Provide the [X, Y] coordinate of the cell's center where the given text is located.  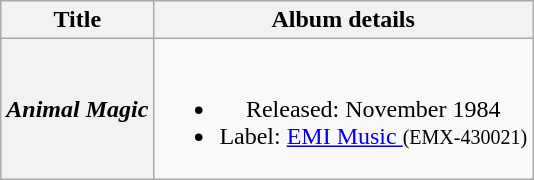
Title [78, 20]
Album details [344, 20]
Animal Magic [78, 109]
Released: November 1984Label: EMI Music (EMX-430021) [344, 109]
